Output the (x, y) coordinate of the center of the cell containing the given text.  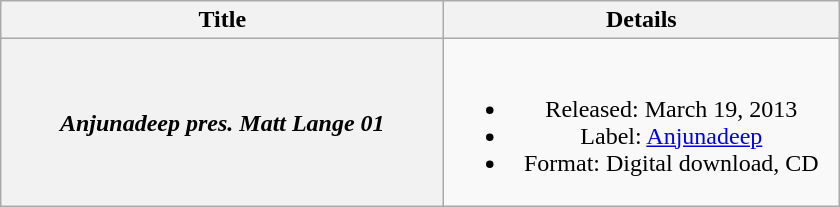
Title (222, 20)
Released: March 19, 2013Label: AnjunadeepFormat: Digital download, CD (642, 122)
Details (642, 20)
Anjunadeep pres. Matt Lange 01 (222, 122)
